From the cell containing the given text, extract its center point as (X, Y) coordinate. 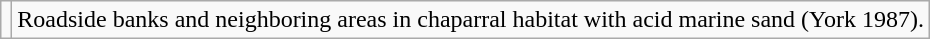
Roadside banks and neighboring areas in chaparral habitat with acid marine sand (York 1987). (471, 20)
